From the cell containing the given text, extract its center point as [x, y] coordinate. 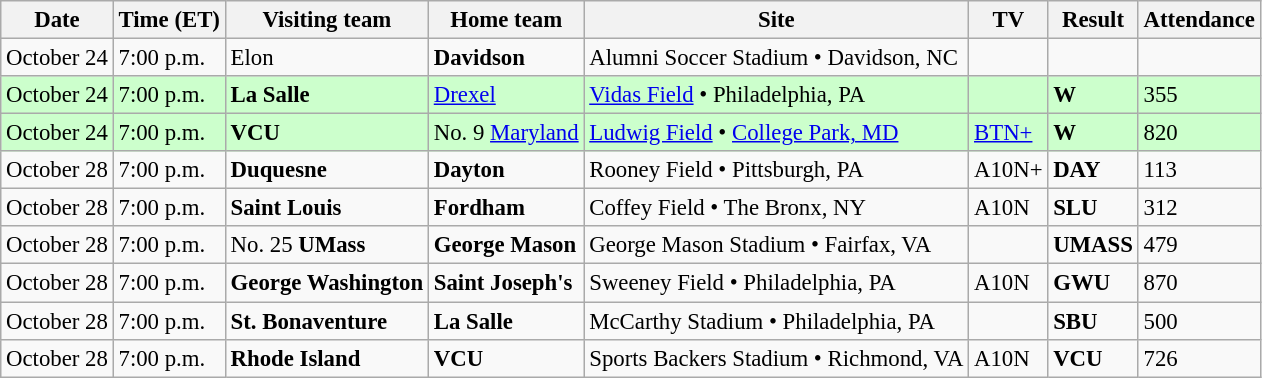
SLU [1093, 208]
No. 25 UMass [326, 245]
Dayton [506, 170]
Rooney Field • Pittsburgh, PA [776, 170]
A10N+ [1008, 170]
820 [1199, 133]
Drexel [506, 95]
SBU [1093, 321]
McCarthy Stadium • Philadelphia, PA [776, 321]
George Mason [506, 245]
George Washington [326, 283]
Result [1093, 20]
Sweeney Field • Philadelphia, PA [776, 283]
Sports Backers Stadium • Richmond, VA [776, 358]
Coffey Field • The Bronx, NY [776, 208]
Visiting team [326, 20]
355 [1199, 95]
George Mason Stadium • Fairfax, VA [776, 245]
St. Bonaventure [326, 321]
500 [1199, 321]
870 [1199, 283]
726 [1199, 358]
Attendance [1199, 20]
Site [776, 20]
Rhode Island [326, 358]
Duquesne [326, 170]
Ludwig Field • College Park, MD [776, 133]
Elon [326, 58]
Vidas Field • Philadelphia, PA [776, 95]
Davidson [506, 58]
No. 9 Maryland [506, 133]
113 [1199, 170]
Alumni Soccer Stadium • Davidson, NC [776, 58]
Fordham [506, 208]
BTN+ [1008, 133]
312 [1199, 208]
Time (ET) [169, 20]
GWU [1093, 283]
DAY [1093, 170]
Saint Louis [326, 208]
TV [1008, 20]
479 [1199, 245]
Date [57, 20]
Home team [506, 20]
Saint Joseph's [506, 283]
UMASS [1093, 245]
